Capture the cell that displays the provided text and extract its [x, y] central coordinate. 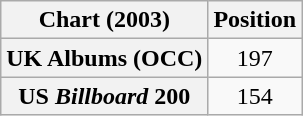
UK Albums (OCC) [104, 58]
US Billboard 200 [104, 96]
197 [255, 58]
Position [255, 20]
Chart (2003) [104, 20]
154 [255, 96]
